Search for the cell housing the specified text and yield its [X, Y] center coordinate. 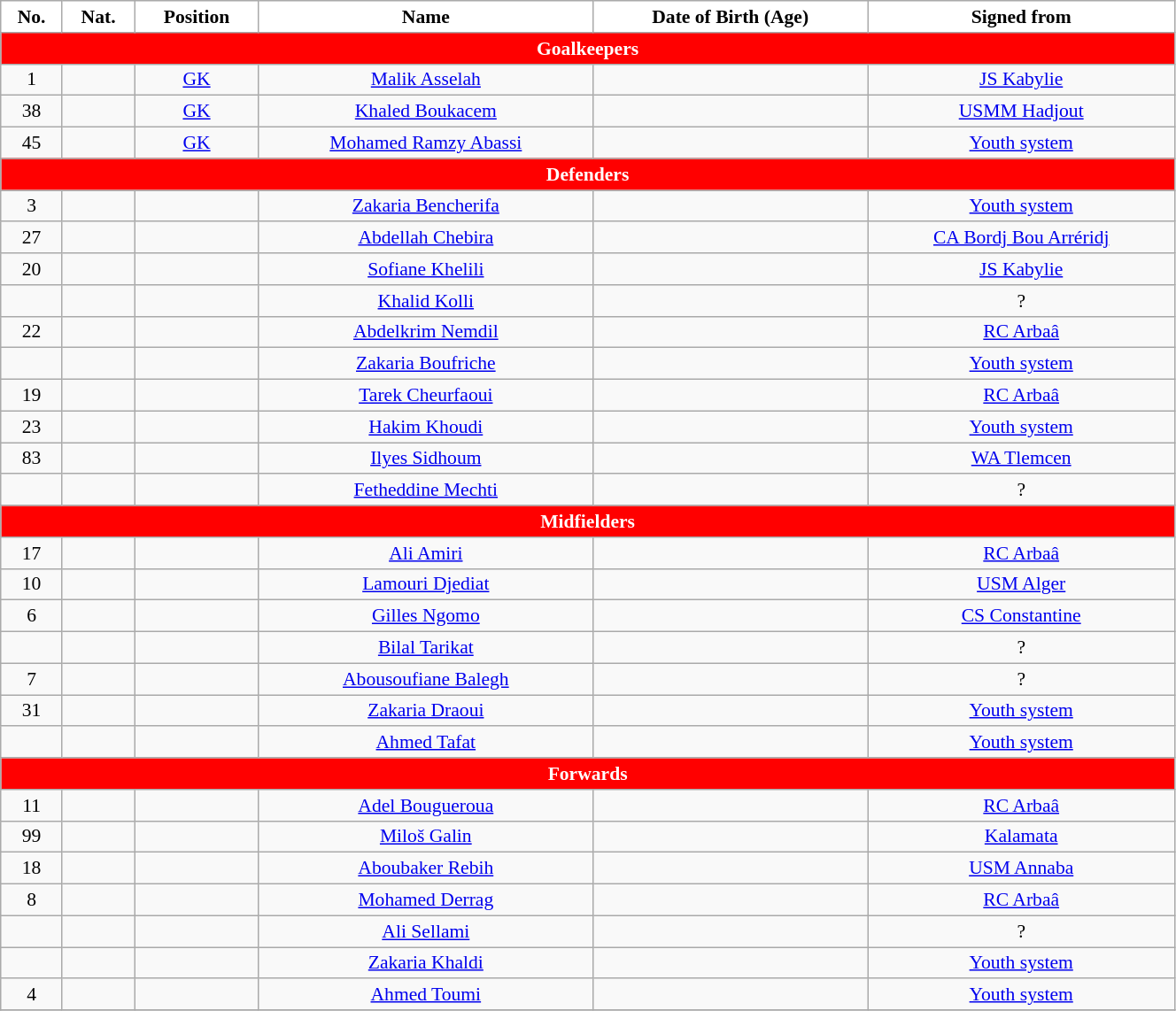
20 [32, 269]
Zakaria Khaldi [425, 963]
Khaled Boukacem [425, 112]
19 [32, 396]
Abdellah Chebira [425, 238]
7 [32, 679]
38 [32, 112]
3 [32, 206]
Adel Bougueroua [425, 806]
Ilyes Sidhoum [425, 459]
Khalid Kolli [425, 301]
83 [32, 459]
Mohamed Ramzy Abassi [425, 143]
Tarek Cheurfaoui [425, 396]
CA Bordj Bou Arréridj [1021, 238]
Goalkeepers [588, 49]
Nat. [98, 17]
1 [32, 80]
Name [425, 17]
Date of Birth (Age) [730, 17]
10 [32, 584]
Ali Sellami [425, 931]
Abousoufiane Balegh [425, 679]
Zakaria Boufriche [425, 364]
17 [32, 553]
Mohamed Derrag [425, 900]
22 [32, 332]
6 [32, 616]
Bilal Tarikat [425, 648]
23 [32, 427]
Aboubaker Rebih [425, 868]
Miloš Galin [425, 837]
99 [32, 837]
Forwards [588, 774]
Sofiane Khelili [425, 269]
8 [32, 900]
Position [197, 17]
Zakaria Draoui [425, 711]
USMM Hadjout [1021, 112]
Gilles Ngomo [425, 616]
Midfielders [588, 521]
Malik Asselah [425, 80]
Kalamata [1021, 837]
45 [32, 143]
CS Constantine [1021, 616]
11 [32, 806]
Ali Amiri [425, 553]
Lamouri Djediat [425, 584]
Hakim Khoudi [425, 427]
18 [32, 868]
No. [32, 17]
WA Tlemcen [1021, 459]
31 [32, 711]
USM Annaba [1021, 868]
4 [32, 995]
Signed from [1021, 17]
27 [32, 238]
Ahmed Toumi [425, 995]
Defenders [588, 174]
USM Alger [1021, 584]
Ahmed Tafat [425, 743]
Zakaria Bencherifa [425, 206]
Fetheddine Mechti [425, 490]
Abdelkrim Nemdil [425, 332]
